Return [x, y] of the center of cell containing provided text 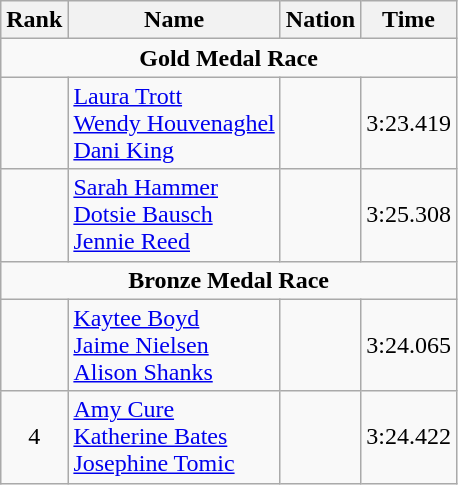
4 [34, 437]
Sarah Hammer Dotsie Bausch Jennie Reed [174, 215]
Bronze Medal Race [229, 280]
Amy Cure Katherine Bates Josephine Tomic [174, 437]
Rank [34, 20]
3:24.065 [409, 345]
3:23.419 [409, 123]
Nation [320, 20]
3:24.422 [409, 437]
Laura Trott Wendy Houvenaghel Dani King [174, 123]
Kaytee Boyd Jaime Nielsen Alison Shanks [174, 345]
Name [174, 20]
Gold Medal Race [229, 58]
Time [409, 20]
3:25.308 [409, 215]
